Return [x, y] of the center of cell containing provided text 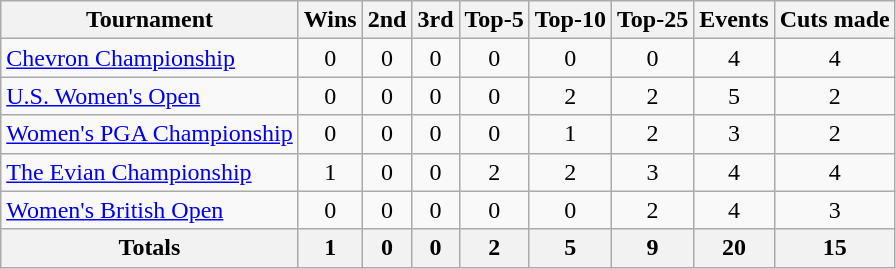
3rd [436, 20]
Top-5 [494, 20]
9 [652, 248]
Chevron Championship [150, 58]
Wins [330, 20]
Events [734, 20]
The Evian Championship [150, 172]
20 [734, 248]
Totals [150, 248]
Top-10 [570, 20]
Tournament [150, 20]
Women's British Open [150, 210]
15 [834, 248]
Women's PGA Championship [150, 134]
Top-25 [652, 20]
Cuts made [834, 20]
U.S. Women's Open [150, 96]
2nd [387, 20]
